Return the [x, y] coordinate for the center point of the cell that contains the specified text.  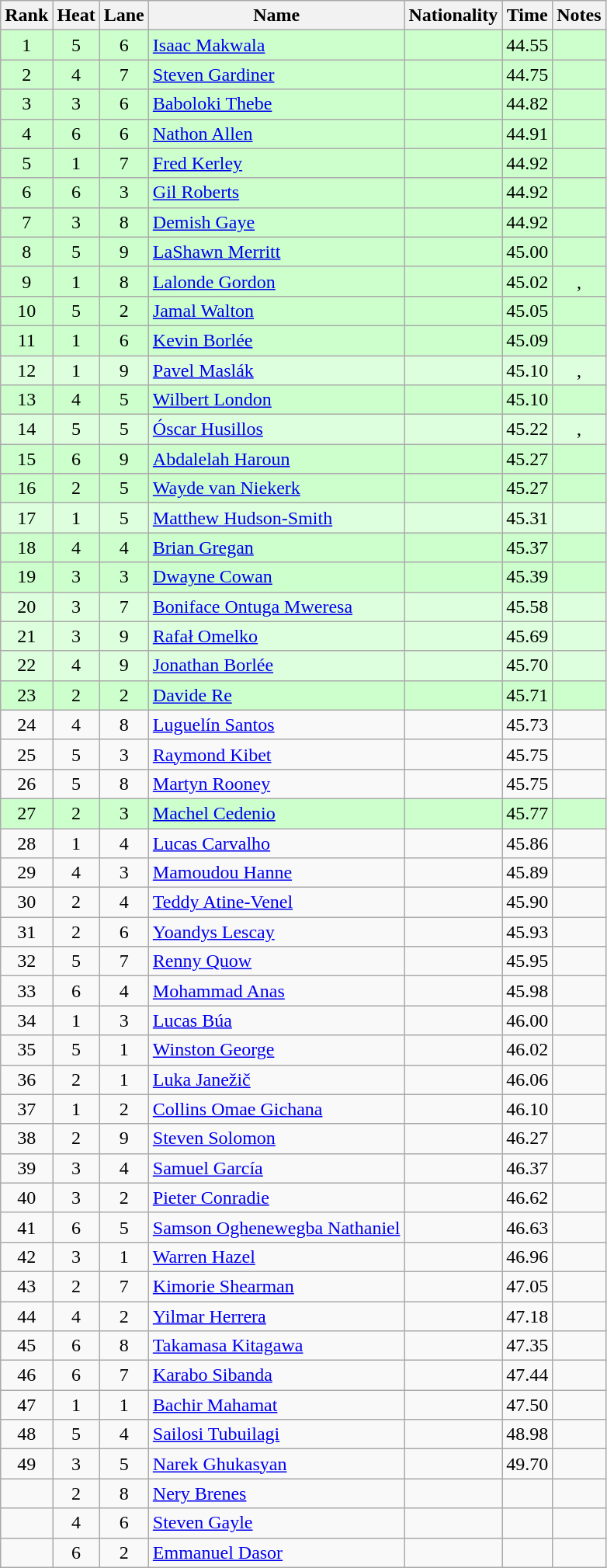
Dwayne Cowan [276, 577]
25 [26, 754]
28 [26, 843]
31 [26, 932]
45.71 [528, 695]
Rank [26, 16]
Lalonde Gordon [276, 281]
Nathon Allen [276, 134]
23 [26, 695]
Raymond Kibet [276, 754]
Lucas Carvalho [276, 843]
49 [26, 1464]
45.58 [528, 607]
47 [26, 1405]
Gil Roberts [276, 193]
13 [26, 400]
Takamasa Kitagawa [276, 1346]
Heat [76, 16]
20 [26, 607]
Collins Omae Gichana [276, 1109]
44.82 [528, 104]
30 [26, 902]
Baboloki Thebe [276, 104]
10 [26, 311]
Lucas Búa [276, 1020]
Bachir Mahamat [276, 1405]
Davide Re [276, 695]
27 [26, 813]
Steven Gardiner [276, 75]
Mohammad Anas [276, 991]
45.22 [528, 429]
Kevin Borlée [276, 340]
42 [26, 1257]
46.10 [528, 1109]
Name [276, 16]
47.35 [528, 1346]
45.00 [528, 252]
Warren Hazel [276, 1257]
Jamal Walton [276, 311]
46.37 [528, 1168]
Boniface Ontuga Mweresa [276, 607]
43 [26, 1286]
Mamoudou Hanne [276, 873]
Isaac Makwala [276, 45]
Luguelín Santos [276, 725]
14 [26, 429]
24 [26, 725]
46.27 [528, 1139]
26 [26, 784]
Machel Cedenio [276, 813]
Karabo Sibanda [276, 1375]
41 [26, 1227]
Wayde van Niekerk [276, 488]
45.73 [528, 725]
Brian Gregan [276, 548]
Jonathan Borlée [276, 666]
Time [528, 16]
47.50 [528, 1405]
38 [26, 1139]
21 [26, 636]
Lane [124, 16]
Steven Solomon [276, 1139]
Emmanuel Dasor [276, 1552]
Pieter Conradie [276, 1198]
Martyn Rooney [276, 784]
12 [26, 370]
45 [26, 1346]
44.75 [528, 75]
40 [26, 1198]
46.06 [528, 1080]
49.70 [528, 1464]
22 [26, 666]
45.69 [528, 636]
Óscar Husillos [276, 429]
45.77 [528, 813]
Winston George [276, 1050]
19 [26, 577]
44.55 [528, 45]
Nery Brenes [276, 1493]
18 [26, 548]
Wilbert London [276, 400]
Sailosi Tubuilagi [276, 1434]
44 [26, 1316]
Rafał Omelko [276, 636]
Yilmar Herrera [276, 1316]
39 [26, 1168]
Samuel García [276, 1168]
16 [26, 488]
45.02 [528, 281]
47.05 [528, 1286]
Demish Gaye [276, 222]
Teddy Atine-Venel [276, 902]
45.70 [528, 666]
45.90 [528, 902]
Luka Janežič [276, 1080]
Notes [579, 16]
46 [26, 1375]
47.44 [528, 1375]
46.63 [528, 1227]
47.18 [528, 1316]
45.89 [528, 873]
36 [26, 1080]
45.86 [528, 843]
LaShawn Merritt [276, 252]
45.37 [528, 548]
Abdalelah Haroun [276, 459]
37 [26, 1109]
46.62 [528, 1198]
32 [26, 961]
Pavel Maslák [276, 370]
33 [26, 991]
46.00 [528, 1020]
Nationality [453, 16]
Renny Quow [276, 961]
Fred Kerley [276, 163]
Steven Gayle [276, 1523]
29 [26, 873]
Samson Oghenewegba Nathaniel [276, 1227]
35 [26, 1050]
48 [26, 1434]
45.09 [528, 340]
45.93 [528, 932]
45.05 [528, 311]
45.31 [528, 518]
48.98 [528, 1434]
46.96 [528, 1257]
34 [26, 1020]
15 [26, 459]
Kimorie Shearman [276, 1286]
45.98 [528, 991]
46.02 [528, 1050]
45.95 [528, 961]
Matthew Hudson-Smith [276, 518]
44.91 [528, 134]
Narek Ghukasyan [276, 1464]
45.39 [528, 577]
17 [26, 518]
11 [26, 340]
Yoandys Lescay [276, 932]
